Locate the cell with the specified text and output its [X, Y] center coordinate. 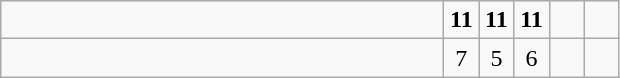
6 [532, 58]
5 [496, 58]
7 [462, 58]
